Detect which cell encompasses the target text, then output its (X, Y) center coordinate. 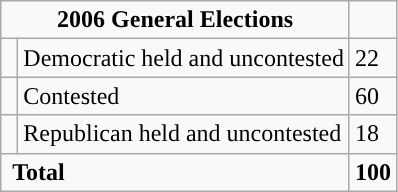
18 (372, 134)
Democratic held and uncontested (184, 58)
Republican held and uncontested (184, 134)
Total (176, 172)
2006 General Elections (176, 20)
100 (372, 172)
60 (372, 96)
Contested (184, 96)
22 (372, 58)
